Pinpoint the cell where the given text exists, returning its (X, Y) midpoint coordinate. 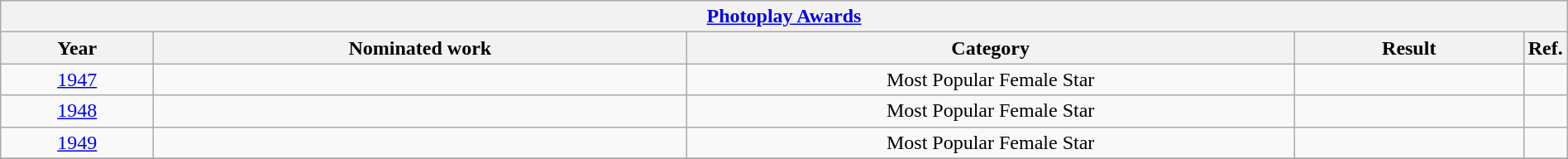
1947 (78, 79)
Category (991, 48)
Year (78, 48)
Result (1409, 48)
Photoplay Awards (784, 17)
Ref. (1545, 48)
Nominated work (420, 48)
1949 (78, 142)
1948 (78, 111)
